Pinpoint the cell where the given text exists, returning its (x, y) midpoint coordinate. 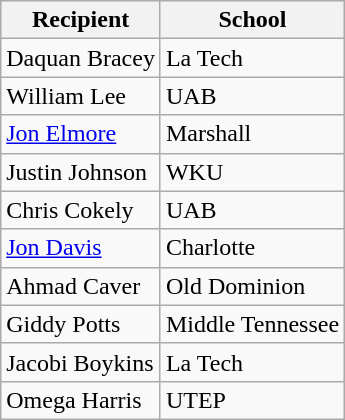
Jon Elmore (81, 134)
Jacobi Boykins (81, 362)
Daquan Bracey (81, 58)
Recipient (81, 20)
Justin Johnson (81, 172)
Old Dominion (252, 286)
Charlotte (252, 248)
WKU (252, 172)
Chris Cokely (81, 210)
William Lee (81, 96)
Ahmad Caver (81, 286)
Middle Tennessee (252, 324)
Omega Harris (81, 400)
UTEP (252, 400)
School (252, 20)
Giddy Potts (81, 324)
Jon Davis (81, 248)
Marshall (252, 134)
